For the text-containing cell, return its midpoint in (X, Y) coordinate format. 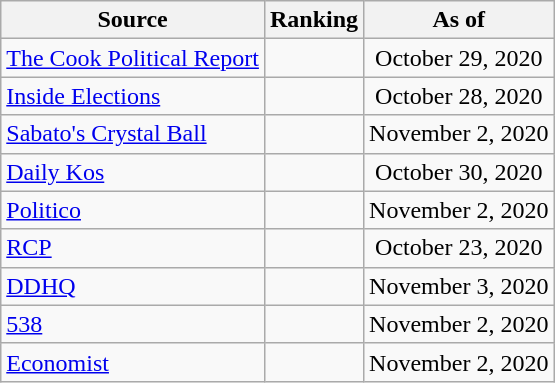
Politico (133, 210)
Source (133, 20)
Inside Elections (133, 96)
October 28, 2020 (459, 96)
Sabato's Crystal Ball (133, 134)
Ranking (314, 20)
November 3, 2020 (459, 286)
538 (133, 324)
October 29, 2020 (459, 58)
October 23, 2020 (459, 248)
October 30, 2020 (459, 172)
DDHQ (133, 286)
Economist (133, 362)
RCP (133, 248)
The Cook Political Report (133, 58)
Daily Kos (133, 172)
As of (459, 20)
